Extract the (x, y) coordinate from the center of the cell holding the provided text.  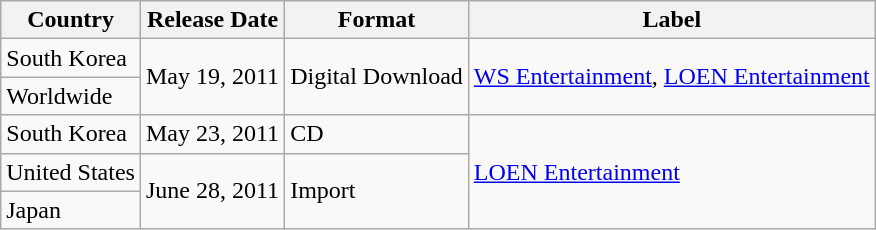
LOEN Entertainment (672, 172)
Import (377, 191)
Digital Download (377, 77)
Label (672, 20)
Japan (71, 210)
June 28, 2011 (212, 191)
CD (377, 134)
Release Date (212, 20)
Country (71, 20)
Format (377, 20)
May 23, 2011 (212, 134)
WS Entertainment, LOEN Entertainment (672, 77)
United States (71, 172)
May 19, 2011 (212, 77)
Worldwide (71, 96)
